Scan for the cell matching the given text and deliver its (x, y) coordinate at center. 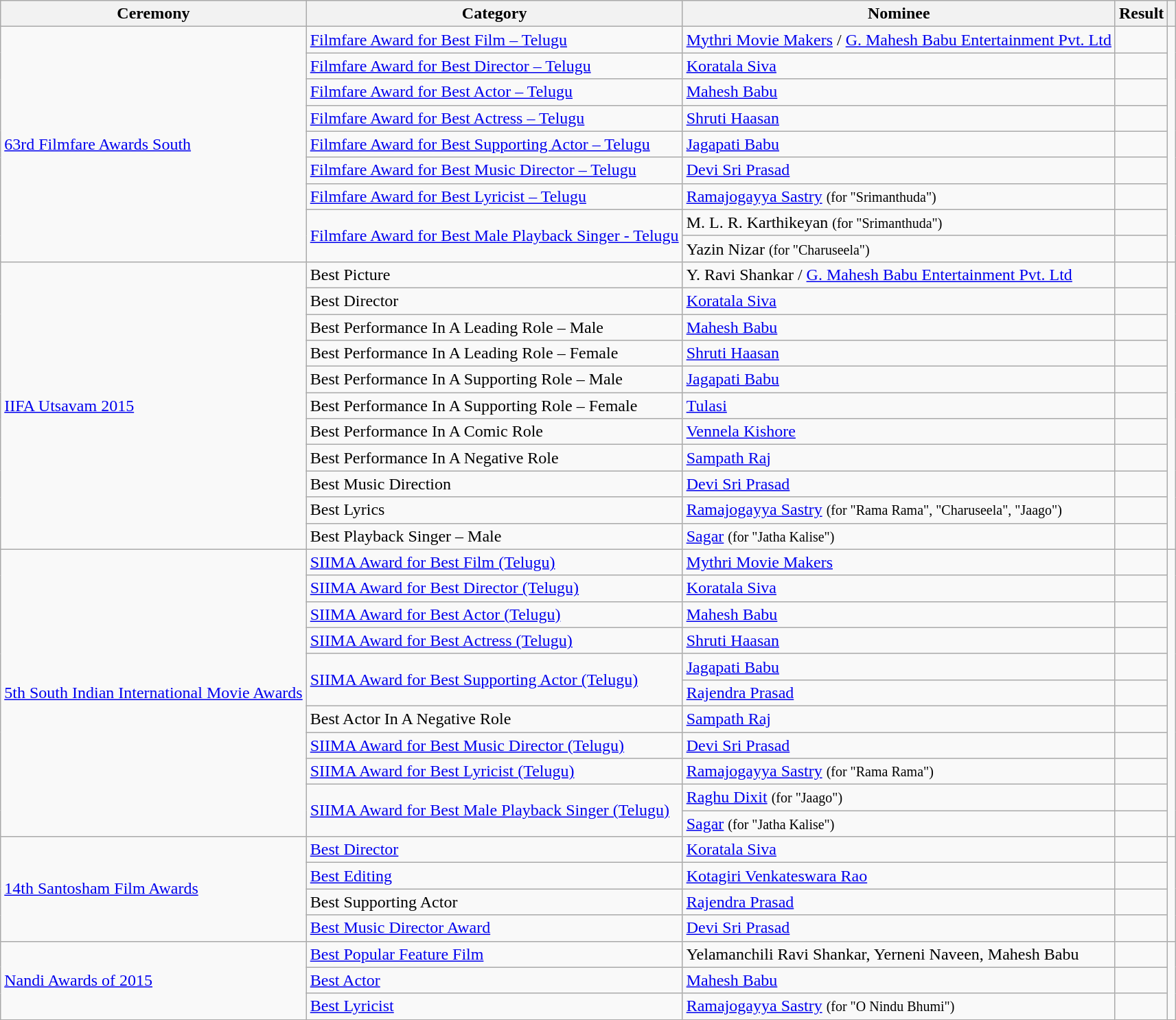
Best Performance In A Comic Role (494, 432)
Filmfare Award for Best Lyricist – Telugu (494, 196)
Raghu Dixit (for "Jaago") (899, 798)
Yazin Nizar (for "Charuseela") (899, 248)
Result (1141, 14)
14th Santosham Film Awards (154, 889)
IIFA Utsavam 2015 (154, 405)
Nandi Awards of 2015 (154, 980)
5th South Indian International Movie Awards (154, 693)
SIIMA Award for Best Lyricist (Telugu) (494, 772)
Best Actor (494, 980)
Category (494, 14)
Best Popular Feature Film (494, 954)
Filmfare Award for Best Supporting Actor – Telugu (494, 144)
Best Performance In A Supporting Role – Female (494, 406)
Yelamanchili Ravi Shankar, Yerneni Naveen, Mahesh Babu (899, 954)
SIIMA Award for Best Actor (Telugu) (494, 614)
Mythri Movie Makers (899, 562)
Mythri Movie Makers / G. Mahesh Babu Entertainment Pvt. Ltd (899, 40)
Best Performance In A Negative Role (494, 458)
Best Performance In A Leading Role – Female (494, 353)
SIIMA Award for Best Director (Telugu) (494, 588)
Nominee (899, 14)
Best Performance In A Supporting Role – Male (494, 380)
Filmfare Award for Best Music Director – Telugu (494, 170)
Filmfare Award for Best Film – Telugu (494, 40)
Best Lyricist (494, 1006)
M. L. R. Karthikeyan (for "Srimanthuda") (899, 222)
Best Editing (494, 876)
SIIMA Award for Best Male Playback Singer (Telugu) (494, 811)
SIIMA Award for Best Music Director (Telugu) (494, 745)
Ramajogayya Sastry (for "Rama Rama") (899, 772)
Y. Ravi Shankar / G. Mahesh Babu Entertainment Pvt. Ltd (899, 275)
SIIMA Award for Best Supporting Actor (Telugu) (494, 680)
Vennela Kishore (899, 432)
Best Lyrics (494, 510)
Ceremony (154, 14)
Filmfare Award for Best Actor – Telugu (494, 92)
Ramajogayya Sastry (for "O Nindu Bhumi") (899, 1006)
Best Picture (494, 275)
Best Actor In A Negative Role (494, 719)
SIIMA Award for Best Film (Telugu) (494, 562)
Best Playback Singer – Male (494, 536)
SIIMA Award for Best Actress (Telugu) (494, 640)
Tulasi (899, 406)
Best Performance In A Leading Role – Male (494, 327)
Filmfare Award for Best Male Playback Singer - Telugu (494, 235)
Filmfare Award for Best Actress – Telugu (494, 118)
Best Supporting Actor (494, 902)
Ramajogayya Sastry (for "Srimanthuda") (899, 196)
Kotagiri Venkateswara Rao (899, 876)
Best Music Direction (494, 484)
Best Music Director Award (494, 928)
63rd Filmfare Awards South (154, 144)
Ramajogayya Sastry (for "Rama Rama", "Charuseela", "Jaago") (899, 510)
Filmfare Award for Best Director – Telugu (494, 66)
